From the cell containing the given text, extract its center point as (x, y) coordinate. 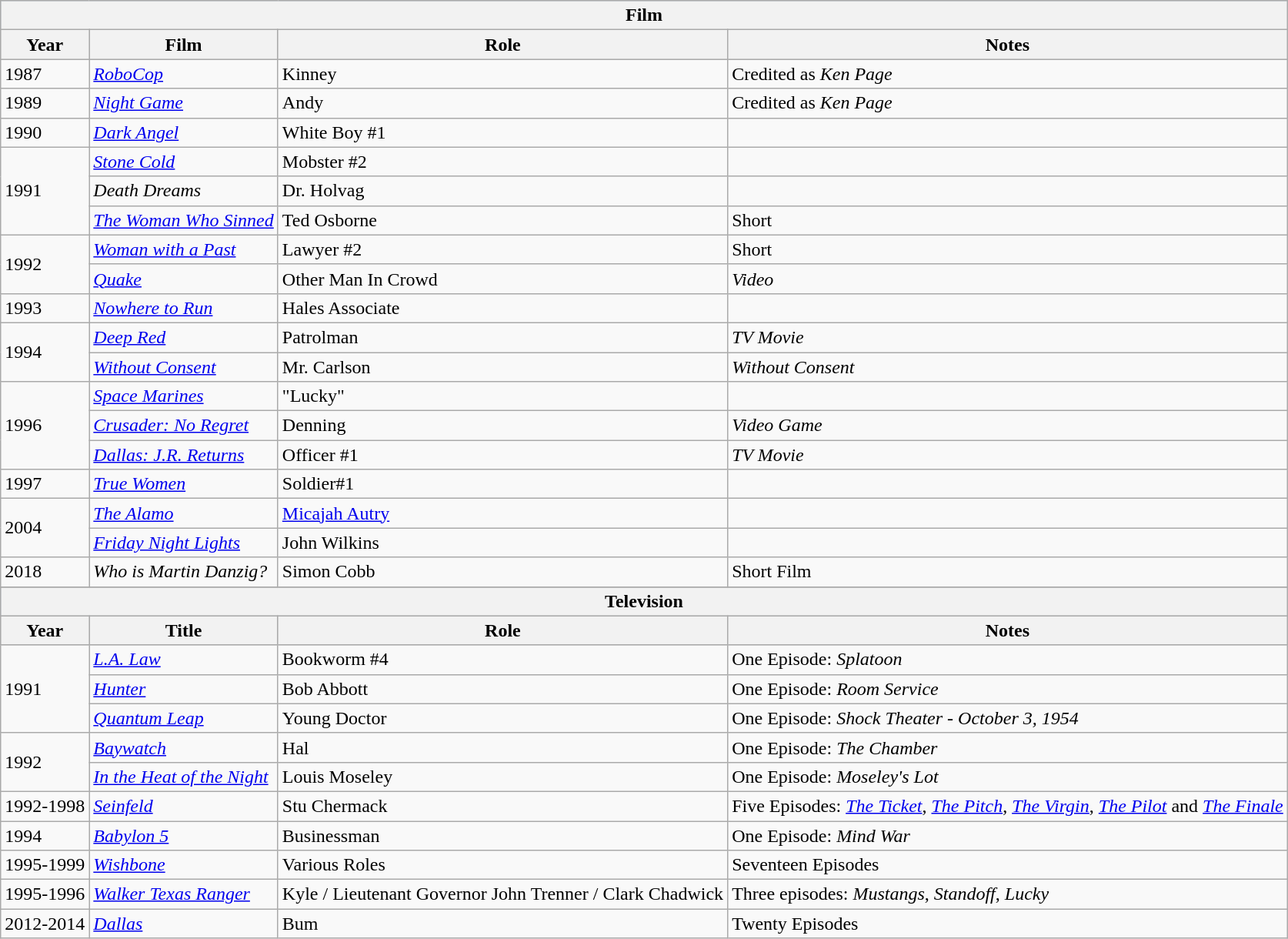
Dallas: J.R. Returns (184, 455)
One Episode: Splatoon (1008, 660)
Seventeen Episodes (1008, 865)
"Lucky" (502, 396)
Hunter (184, 689)
Hal (502, 747)
White Boy #1 (502, 132)
Mr. Carlson (502, 367)
1996 (45, 426)
John Wilkins (502, 543)
One Episode: Moseley's Lot (1008, 777)
1997 (45, 484)
The Alamo (184, 513)
Space Marines (184, 396)
Quantum Leap (184, 718)
One Episode: Shock Theater - October 3, 1954 (1008, 718)
Mobster #2 (502, 162)
Quake (184, 279)
Bob Abbott (502, 689)
Dallas (184, 924)
Patrolman (502, 337)
Simon Cobb (502, 572)
2004 (45, 528)
Stone Cold (184, 162)
Death Dreams (184, 191)
Who is Martin Danzig? (184, 572)
Video Game (1008, 426)
Businessman (502, 835)
Five Episodes: The Ticket, The Pitch, The Virgin, The Pilot and The Finale (1008, 806)
Officer #1 (502, 455)
Kinney (502, 74)
Micajah Autry (502, 513)
Babylon 5 (184, 835)
Walker Texas Ranger (184, 894)
Dr. Holvag (502, 191)
Bum (502, 924)
Dark Angel (184, 132)
One Episode: The Chamber (1008, 747)
Crusader: No Regret (184, 426)
Twenty Episodes (1008, 924)
One Episode: Mind War (1008, 835)
Night Game (184, 103)
Title (184, 630)
1992-1998 (45, 806)
Louis Moseley (502, 777)
One Episode: Room Service (1008, 689)
Television (645, 601)
1995-1999 (45, 865)
Hales Associate (502, 308)
The Woman Who Sinned (184, 220)
Lawyer #2 (502, 249)
1995-1996 (45, 894)
Three episodes: Mustangs, Standoff, Lucky (1008, 894)
1993 (45, 308)
2012-2014 (45, 924)
Soldier#1 (502, 484)
Young Doctor (502, 718)
Friday Night Lights (184, 543)
Other Man In Crowd (502, 279)
Baywatch (184, 747)
1990 (45, 132)
1989 (45, 103)
Short Film (1008, 572)
Nowhere to Run (184, 308)
Various Roles (502, 865)
In the Heat of the Night (184, 777)
RoboCop (184, 74)
Deep Red (184, 337)
Kyle / Lieutenant Governor John Trenner / Clark Chadwick (502, 894)
Woman with a Past (184, 249)
L.A. Law (184, 660)
Stu Chermack (502, 806)
True Women (184, 484)
2018 (45, 572)
Wishbone (184, 865)
Ted Osborne (502, 220)
Bookworm #4 (502, 660)
Video (1008, 279)
Andy (502, 103)
1987 (45, 74)
Denning (502, 426)
Seinfeld (184, 806)
